Return (x, y) of the center of cell containing provided text 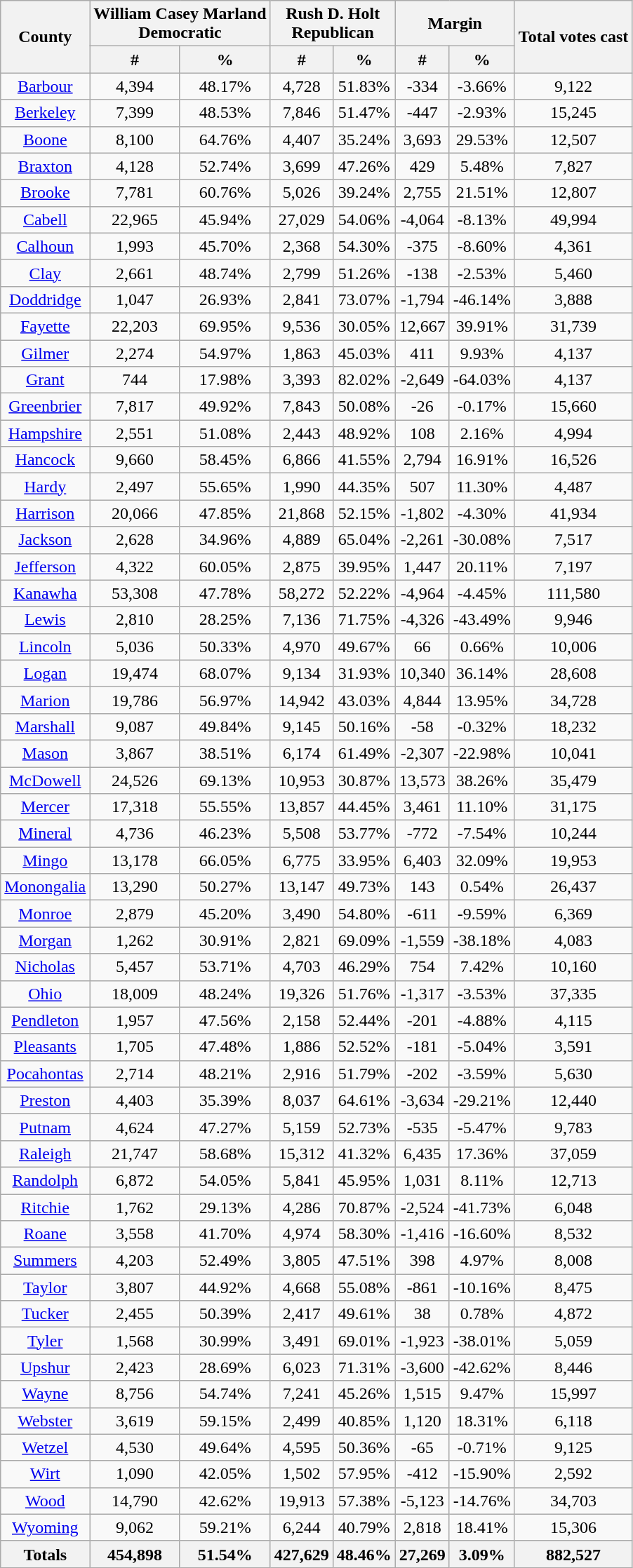
Roane (45, 1234)
1,262 (135, 940)
69.13% (225, 780)
13,290 (135, 887)
411 (422, 353)
15,306 (573, 1527)
39.24% (364, 193)
8,475 (573, 1287)
Cabell (45, 219)
1,863 (302, 353)
-46.14% (481, 299)
50.16% (364, 726)
Mingo (45, 860)
42.05% (225, 1474)
429 (422, 166)
7,136 (302, 620)
27,269 (422, 1554)
2,628 (135, 540)
20.11% (481, 567)
6,775 (302, 860)
30.99% (225, 1341)
15,997 (573, 1394)
2,592 (573, 1474)
22,203 (135, 326)
Clay (45, 273)
4,974 (302, 1234)
1,502 (302, 1474)
45.03% (364, 353)
55.08% (364, 1287)
49.92% (225, 407)
48.46% (364, 1554)
-4,964 (422, 593)
2,875 (302, 567)
-26 (422, 407)
-4.30% (481, 513)
Randolph (45, 1180)
Morgan (45, 940)
71.75% (364, 620)
21,868 (302, 513)
48.74% (225, 273)
19,474 (135, 673)
-0.71% (481, 1447)
38.51% (225, 753)
-7.54% (481, 834)
754 (422, 967)
9,145 (302, 726)
-1,923 (422, 1341)
39.95% (364, 567)
3,461 (422, 807)
24,526 (135, 780)
45.70% (225, 246)
5,026 (302, 193)
10,953 (302, 780)
44.35% (364, 487)
6,023 (302, 1367)
2,497 (135, 487)
Fayette (45, 326)
4,203 (135, 1261)
19,913 (302, 1501)
18.31% (481, 1421)
-1,802 (422, 513)
427,629 (302, 1554)
54.05% (225, 1180)
-30.08% (481, 540)
54.97% (225, 353)
69.09% (364, 940)
507 (422, 487)
31,175 (573, 807)
1,447 (422, 567)
Mineral (45, 834)
-0.32% (481, 726)
2,818 (422, 1527)
7,241 (302, 1394)
1,705 (135, 1047)
21.51% (481, 193)
8,037 (302, 1100)
7,843 (302, 407)
2,799 (302, 273)
40.85% (364, 1421)
454,898 (135, 1554)
54.30% (364, 246)
882,527 (573, 1554)
Webster (45, 1421)
82.02% (364, 380)
19,786 (135, 700)
-2.53% (481, 273)
McDowell (45, 780)
3,491 (302, 1341)
4,361 (573, 246)
-5.04% (481, 1047)
11.30% (481, 487)
43.03% (364, 700)
12,667 (422, 326)
2,455 (135, 1314)
49,994 (573, 219)
Boone (45, 140)
10,041 (573, 753)
37,335 (573, 994)
-5,123 (422, 1501)
-15.90% (481, 1474)
12,713 (573, 1180)
29.53% (481, 140)
398 (422, 1261)
3,490 (302, 914)
44.45% (364, 807)
-1,317 (422, 994)
3,619 (135, 1421)
41,934 (573, 513)
70.87% (364, 1207)
47.51% (364, 1261)
Nicholas (45, 967)
-4.45% (481, 593)
58,272 (302, 593)
29.13% (225, 1207)
-138 (422, 273)
36.14% (481, 673)
30.87% (364, 780)
7,817 (135, 407)
9,134 (302, 673)
73.07% (364, 299)
52.15% (364, 513)
4,728 (302, 86)
45.95% (364, 1180)
49.84% (225, 726)
18,009 (135, 994)
Hampshire (45, 433)
-2,649 (422, 380)
51.79% (364, 1074)
48.21% (225, 1074)
Taylor (45, 1287)
-202 (422, 1074)
55.55% (225, 807)
-772 (422, 834)
50.08% (364, 407)
4,487 (573, 487)
7.42% (481, 967)
54.74% (225, 1394)
-8.13% (481, 219)
Total votes cast (573, 36)
2,821 (302, 940)
21,747 (135, 1154)
19,326 (302, 994)
9,125 (573, 1447)
2,841 (302, 299)
55.65% (225, 487)
51.76% (364, 994)
41.32% (364, 1154)
-2,524 (422, 1207)
13,147 (302, 887)
12,807 (573, 193)
5.48% (481, 166)
-22.98% (481, 753)
52.73% (364, 1127)
-29.21% (481, 1100)
28.25% (225, 620)
Lewis (45, 620)
-10.16% (481, 1287)
-412 (422, 1474)
35.39% (225, 1100)
Pocahontas (45, 1074)
20,066 (135, 513)
-861 (422, 1287)
Raleigh (45, 1154)
Preston (45, 1100)
4,736 (135, 834)
12,507 (573, 140)
61.49% (364, 753)
3,807 (135, 1287)
Logan (45, 673)
-9.59% (481, 914)
10,244 (573, 834)
51.54% (225, 1554)
2,551 (135, 433)
50.33% (225, 647)
34,728 (573, 700)
8,446 (573, 1367)
56.97% (225, 700)
28.69% (225, 1367)
William Casey MarlandDemocratic (180, 24)
Jackson (45, 540)
49.61% (364, 1314)
5,059 (573, 1341)
2,499 (302, 1421)
-4,326 (422, 620)
-1,794 (422, 299)
2,810 (135, 620)
4,115 (573, 1020)
53.71% (225, 967)
Greenbrier (45, 407)
-535 (422, 1127)
10,340 (422, 673)
26,437 (573, 887)
Mason (45, 753)
-3.59% (481, 1074)
48.24% (225, 994)
-3,634 (422, 1100)
6,174 (302, 753)
58.68% (225, 1154)
Hancock (45, 460)
46.23% (225, 834)
-42.62% (481, 1367)
66 (422, 647)
45.94% (225, 219)
22,965 (135, 219)
50.39% (225, 1314)
5,508 (302, 834)
69.01% (364, 1341)
Doddridge (45, 299)
Tucker (45, 1314)
Margin (455, 24)
8,100 (135, 140)
26.93% (225, 299)
12,440 (573, 1100)
42.62% (225, 1501)
6,872 (135, 1180)
7,781 (135, 193)
8,756 (135, 1394)
-41.73% (481, 1207)
64.76% (225, 140)
6,118 (573, 1421)
51.83% (364, 86)
59.15% (225, 1421)
7,517 (573, 540)
-1,416 (422, 1234)
60.76% (225, 193)
-38.18% (481, 940)
-3.53% (481, 994)
-611 (422, 914)
7,846 (302, 113)
68.07% (225, 673)
11.10% (481, 807)
3,699 (302, 166)
Upshur (45, 1367)
2,916 (302, 1074)
5,159 (302, 1127)
49.67% (364, 647)
4,083 (573, 940)
Harrison (45, 513)
14,942 (302, 700)
69.95% (225, 326)
37,059 (573, 1154)
8,008 (573, 1261)
Wyoming (45, 1527)
3,693 (422, 140)
52.49% (225, 1261)
Totals (45, 1554)
4,889 (302, 540)
17.98% (225, 380)
18,232 (573, 726)
50.36% (364, 1447)
66.05% (225, 860)
1,090 (135, 1474)
1,993 (135, 246)
19,953 (573, 860)
9,062 (135, 1527)
50.27% (225, 887)
-16.60% (481, 1234)
6,435 (422, 1154)
-447 (422, 113)
2,794 (422, 460)
4,703 (302, 967)
Summers (45, 1261)
48.92% (364, 433)
9,783 (573, 1127)
Grant (45, 380)
-4,064 (422, 219)
111,580 (573, 593)
52.44% (364, 1020)
-1,559 (422, 940)
16.91% (481, 460)
Ritchie (45, 1207)
44.92% (225, 1287)
53.77% (364, 834)
9,087 (135, 726)
5,036 (135, 647)
5,460 (573, 273)
6,403 (422, 860)
47.48% (225, 1047)
4,128 (135, 166)
49.73% (364, 887)
33.95% (364, 860)
0.66% (481, 647)
17,318 (135, 807)
4,970 (302, 647)
35.24% (364, 140)
27,029 (302, 219)
2.16% (481, 433)
58.45% (225, 460)
7,197 (573, 567)
35,479 (573, 780)
-181 (422, 1047)
9,122 (573, 86)
4,403 (135, 1100)
47.56% (225, 1020)
14,790 (135, 1501)
51.47% (364, 113)
38.26% (481, 780)
108 (422, 433)
5,457 (135, 967)
17.36% (481, 1154)
-8.60% (481, 246)
4,530 (135, 1447)
46.29% (364, 967)
7,827 (573, 166)
Kanawha (45, 593)
57.38% (364, 1501)
143 (422, 887)
Jefferson (45, 567)
Wirt (45, 1474)
41.70% (225, 1234)
34,703 (573, 1501)
-3,600 (422, 1367)
-2,261 (422, 540)
54.80% (364, 914)
52.22% (364, 593)
32.09% (481, 860)
-43.49% (481, 620)
9,660 (135, 460)
65.04% (364, 540)
Monroe (45, 914)
3,393 (302, 380)
1,568 (135, 1341)
6,369 (573, 914)
60.05% (225, 567)
-65 (422, 1447)
57.95% (364, 1474)
3.09% (481, 1554)
2,417 (302, 1314)
30.05% (364, 326)
16,526 (573, 460)
45.20% (225, 914)
15,312 (302, 1154)
Calhoun (45, 246)
13,573 (422, 780)
38 (422, 1314)
4.97% (481, 1261)
744 (135, 380)
-375 (422, 246)
10,160 (573, 967)
2,158 (302, 1020)
47.85% (225, 513)
1,990 (302, 487)
10,006 (573, 647)
2,274 (135, 353)
6,048 (573, 1207)
-2.93% (481, 113)
45.26% (364, 1394)
18.41% (481, 1527)
-3.66% (481, 86)
71.31% (364, 1367)
58.30% (364, 1234)
4,624 (135, 1127)
Pleasants (45, 1047)
4,872 (573, 1314)
9,536 (302, 326)
-14.76% (481, 1501)
8.11% (481, 1180)
1,515 (422, 1394)
40.79% (364, 1527)
5,630 (573, 1074)
47.78% (225, 593)
Braxton (45, 166)
4,286 (302, 1207)
Marion (45, 700)
64.61% (364, 1100)
-0.17% (481, 407)
53,308 (135, 593)
2,714 (135, 1074)
Wetzel (45, 1447)
Barbour (45, 86)
4,322 (135, 567)
4,407 (302, 140)
Putnam (45, 1127)
Rush D. HoltRepublican (333, 24)
48.53% (225, 113)
-58 (422, 726)
3,888 (573, 299)
4,668 (302, 1287)
Wood (45, 1501)
2,661 (135, 273)
54.06% (364, 219)
51.26% (364, 273)
-2,307 (422, 753)
County (45, 36)
-64.03% (481, 380)
Hardy (45, 487)
4,595 (302, 1447)
1,957 (135, 1020)
-201 (422, 1020)
2,368 (302, 246)
49.64% (225, 1447)
51.08% (225, 433)
1,886 (302, 1047)
2,443 (302, 433)
6,244 (302, 1527)
3,558 (135, 1234)
2,879 (135, 914)
13.95% (481, 700)
13,178 (135, 860)
15,245 (573, 113)
9.47% (481, 1394)
39.91% (481, 326)
7,399 (135, 113)
13,857 (302, 807)
47.27% (225, 1127)
48.17% (225, 86)
59.21% (225, 1527)
0.54% (481, 887)
52.74% (225, 166)
4,994 (573, 433)
4,394 (135, 86)
Berkeley (45, 113)
4,844 (422, 700)
Marshall (45, 726)
9.93% (481, 353)
Ohio (45, 994)
1,031 (422, 1180)
9,946 (573, 620)
3,867 (135, 753)
-334 (422, 86)
Lincoln (45, 647)
Monongalia (45, 887)
Tyler (45, 1341)
31,739 (573, 326)
Pendleton (45, 1020)
47.26% (364, 166)
6,866 (302, 460)
8,532 (573, 1234)
31.93% (364, 673)
Mercer (45, 807)
Brooke (45, 193)
41.55% (364, 460)
-4.88% (481, 1020)
5,841 (302, 1180)
3,805 (302, 1261)
52.52% (364, 1047)
Wayne (45, 1394)
1,762 (135, 1207)
28,608 (573, 673)
34.96% (225, 540)
1,047 (135, 299)
3,591 (573, 1047)
2,423 (135, 1367)
-5.47% (481, 1127)
15,660 (573, 407)
0.78% (481, 1314)
-38.01% (481, 1341)
2,755 (422, 193)
1,120 (422, 1421)
30.91% (225, 940)
Gilmer (45, 353)
